Determine the (x, y) coordinate at the center of the cell enclosing the given text.  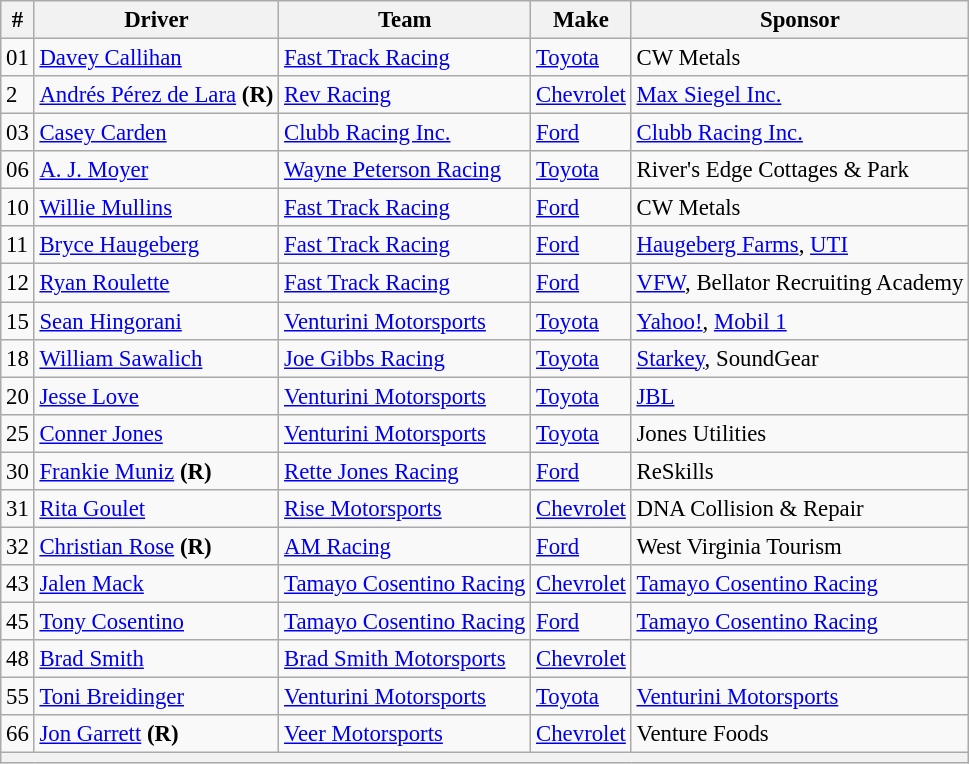
Venture Foods (800, 734)
Brad Smith Motorsports (405, 659)
# (18, 20)
31 (18, 509)
Bryce Haugeberg (156, 245)
Rev Racing (405, 95)
03 (18, 133)
06 (18, 170)
Davey Callihan (156, 58)
A. J. Moyer (156, 170)
Jalen Mack (156, 584)
Rette Jones Racing (405, 471)
River's Edge Cottages & Park (800, 170)
AM Racing (405, 546)
DNA Collision & Repair (800, 509)
VFW, Bellator Recruiting Academy (800, 283)
Andrés Pérez de Lara (R) (156, 95)
Tony Cosentino (156, 621)
Veer Motorsports (405, 734)
32 (18, 546)
Max Siegel Inc. (800, 95)
Conner Jones (156, 433)
2 (18, 95)
18 (18, 358)
Sean Hingorani (156, 321)
Wayne Peterson Racing (405, 170)
43 (18, 584)
11 (18, 245)
William Sawalich (156, 358)
Joe Gibbs Racing (405, 358)
55 (18, 697)
Rita Goulet (156, 509)
West Virginia Tourism (800, 546)
Toni Breidinger (156, 697)
20 (18, 396)
Driver (156, 20)
15 (18, 321)
Sponsor (800, 20)
10 (18, 208)
Starkey, SoundGear (800, 358)
Yahoo!, Mobil 1 (800, 321)
Make (581, 20)
Jon Garrett (R) (156, 734)
Christian Rose (R) (156, 546)
Rise Motorsports (405, 509)
30 (18, 471)
Team (405, 20)
JBL (800, 396)
ReSkills (800, 471)
Ryan Roulette (156, 283)
Jesse Love (156, 396)
Casey Carden (156, 133)
45 (18, 621)
Brad Smith (156, 659)
01 (18, 58)
48 (18, 659)
Willie Mullins (156, 208)
12 (18, 283)
Jones Utilities (800, 433)
Frankie Muniz (R) (156, 471)
25 (18, 433)
66 (18, 734)
Haugeberg Farms, UTI (800, 245)
